Find where the given text appears and provide that cell's center as (X, Y) coordinate. 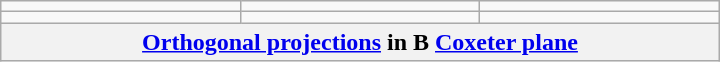
Orthogonal projections in B Coxeter plane (360, 42)
